From the cell containing the given text, extract its center point as [x, y] coordinate. 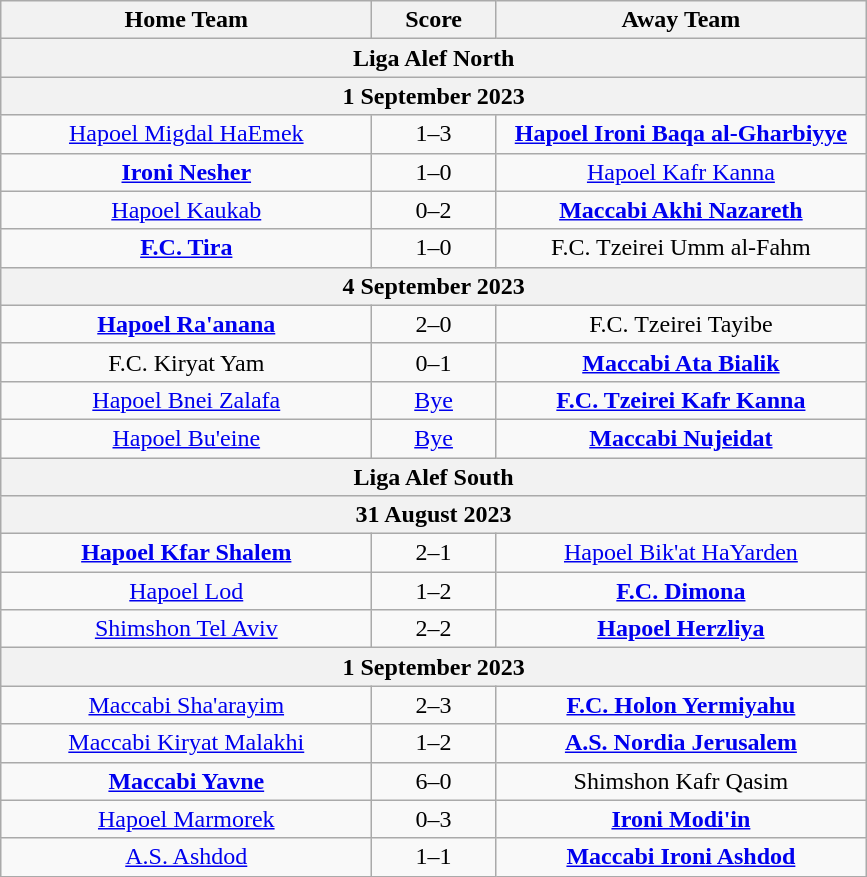
0–1 [434, 362]
F.C. Tzeirei Umm al-Fahm [680, 248]
2–0 [434, 324]
0–3 [434, 819]
F.C. Dimona [680, 591]
Maccabi Nujeidat [680, 438]
Hapoel Marmorek [186, 819]
31 August 2023 [434, 515]
1–1 [434, 857]
2–3 [434, 705]
0–2 [434, 210]
Maccabi Sha'arayim [186, 705]
Hapoel Ironi Baqa al-Gharbiyye [680, 134]
Score [434, 20]
F.C. Holon Yermiyahu [680, 705]
F.C. Tira [186, 248]
A.S. Ashdod [186, 857]
Ironi Nesher [186, 172]
Away Team [680, 20]
F.C. Tzeirei Kafr Kanna [680, 400]
Hapoel Bu'eine [186, 438]
4 September 2023 [434, 286]
Maccabi Ironi Ashdod [680, 857]
Hapoel Migdal HaEmek [186, 134]
Maccabi Akhi Nazareth [680, 210]
2–1 [434, 553]
Shimshon Tel Aviv [186, 629]
Liga Alef North [434, 58]
Shimshon Kafr Qasim [680, 781]
Hapoel Lod [186, 591]
Maccabi Yavne [186, 781]
2–2 [434, 629]
1–3 [434, 134]
Hapoel Ra'anana [186, 324]
Hapoel Bik'at HaYarden [680, 553]
Hapoel Bnei Zalafa [186, 400]
6–0 [434, 781]
Home Team [186, 20]
Maccabi Ata Bialik [680, 362]
A.S. Nordia Jerusalem [680, 743]
Hapoel Herzliya [680, 629]
F.C. Tzeirei Tayibe [680, 324]
Maccabi Kiryat Malakhi [186, 743]
Liga Alef South [434, 477]
F.C. Kiryat Yam [186, 362]
Ironi Modi'in [680, 819]
Hapoel Kfar Shalem [186, 553]
Hapoel Kafr Kanna [680, 172]
Hapoel Kaukab [186, 210]
